Search for the cell housing the specified text and yield its (X, Y) center coordinate. 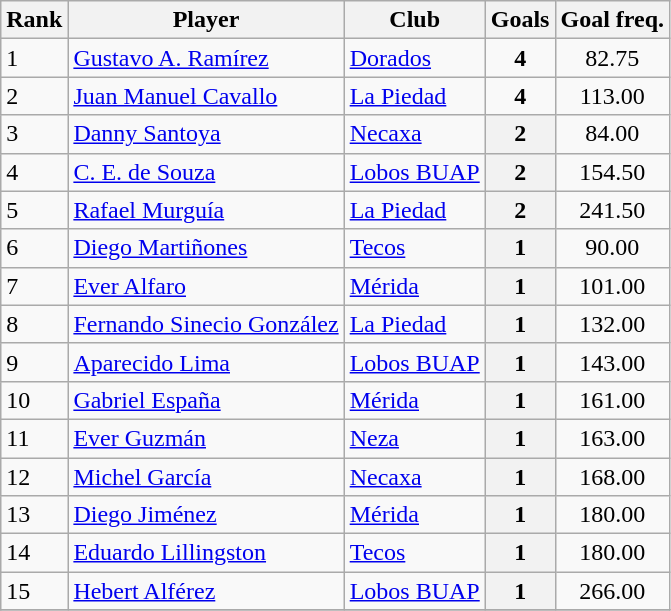
Rank (34, 20)
Fernando Sinecio González (206, 324)
14 (34, 553)
15 (34, 591)
6 (34, 248)
C. E. de Souza (206, 172)
90.00 (612, 248)
Diego Martiñones (206, 248)
Juan Manuel Cavallo (206, 96)
Club (414, 20)
5 (34, 210)
113.00 (612, 96)
Michel García (206, 477)
143.00 (612, 362)
163.00 (612, 438)
168.00 (612, 477)
Aparecido Lima (206, 362)
Ever Alfaro (206, 286)
8 (34, 324)
7 (34, 286)
Goals (520, 20)
10 (34, 400)
Danny Santoya (206, 134)
132.00 (612, 324)
Gustavo A. Ramírez (206, 58)
9 (34, 362)
Player (206, 20)
11 (34, 438)
3 (34, 134)
Dorados (414, 58)
Neza (414, 438)
Goal freq. (612, 20)
Hebert Alférez (206, 591)
Rafael Murguía (206, 210)
266.00 (612, 591)
84.00 (612, 134)
Diego Jiménez (206, 515)
12 (34, 477)
241.50 (612, 210)
Eduardo Lillingston (206, 553)
82.75 (612, 58)
Ever Guzmán (206, 438)
101.00 (612, 286)
Gabriel España (206, 400)
161.00 (612, 400)
13 (34, 515)
154.50 (612, 172)
